From the cell containing the given text, extract its center point as (X, Y) coordinate. 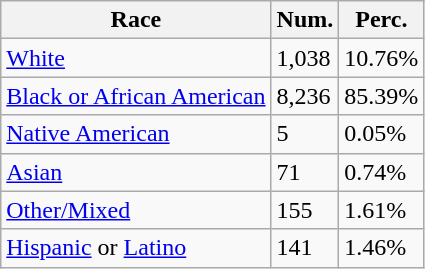
Other/Mixed (136, 210)
0.05% (382, 134)
Black or African American (136, 96)
0.74% (382, 172)
8,236 (305, 96)
Num. (305, 20)
141 (305, 248)
1,038 (305, 58)
71 (305, 172)
White (136, 58)
Native American (136, 134)
5 (305, 134)
155 (305, 210)
10.76% (382, 58)
1.61% (382, 210)
Asian (136, 172)
Perc. (382, 20)
85.39% (382, 96)
1.46% (382, 248)
Race (136, 20)
Hispanic or Latino (136, 248)
